Return the [X, Y] coordinate for the center point of the cell that contains the specified text.  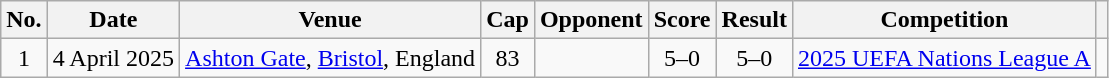
1 [24, 58]
2025 UEFA Nations League A [944, 58]
No. [24, 20]
Competition [944, 20]
Ashton Gate, Bristol, England [330, 58]
Venue [330, 20]
Score [682, 20]
83 [508, 58]
Cap [508, 20]
Date [113, 20]
4 April 2025 [113, 58]
Opponent [591, 20]
Result [754, 20]
